From the cell containing the given text, extract its center point as (x, y) coordinate. 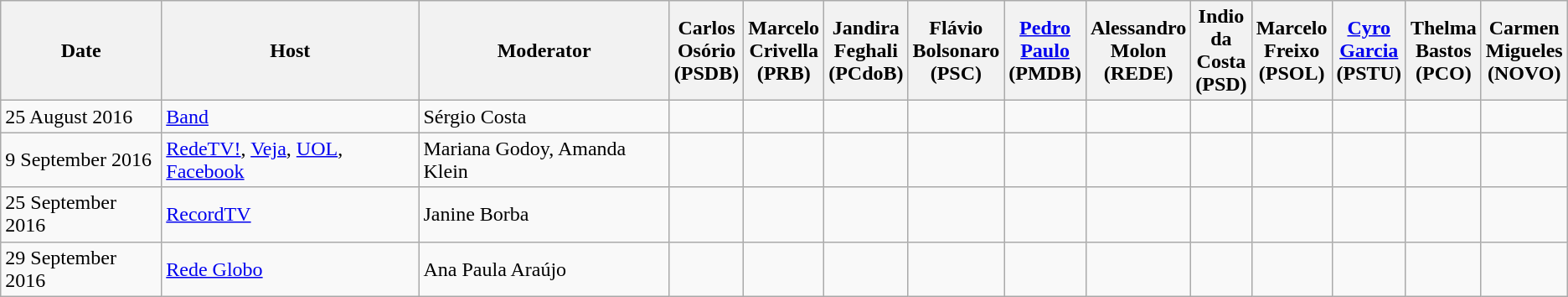
Moderator (544, 50)
Janine Borba (544, 215)
Sérgio Costa (544, 117)
Ana Paula Araújo (544, 268)
25 August 2016 (81, 117)
Mariana Godoy, Amanda Klein (544, 159)
RedeTV!, Veja, UOL, Facebook (290, 159)
9 September 2016 (81, 159)
Cyro Garcia (PSTU) (1369, 50)
Marcelo Freixo (PSOL) (1292, 50)
Pedro Paulo (PMDB) (1045, 50)
25 September 2016 (81, 215)
Thelma Bastos (PCO) (1443, 50)
Band (290, 117)
RecordTV (290, 215)
Marcelo Crivella (PRB) (784, 50)
Indio da Costa (PSD) (1221, 50)
Date (81, 50)
Flávio Bolsonaro (PSC) (957, 50)
Jandira Feghali (PCdoB) (866, 50)
Alessandro Molon (REDE) (1137, 50)
Host (290, 50)
29 September 2016 (81, 268)
Rede Globo (290, 268)
Carlos Osório (PSDB) (706, 50)
Carmen Migueles (NOVO) (1524, 50)
